Scan for the cell matching the given text and deliver its (x, y) coordinate at center. 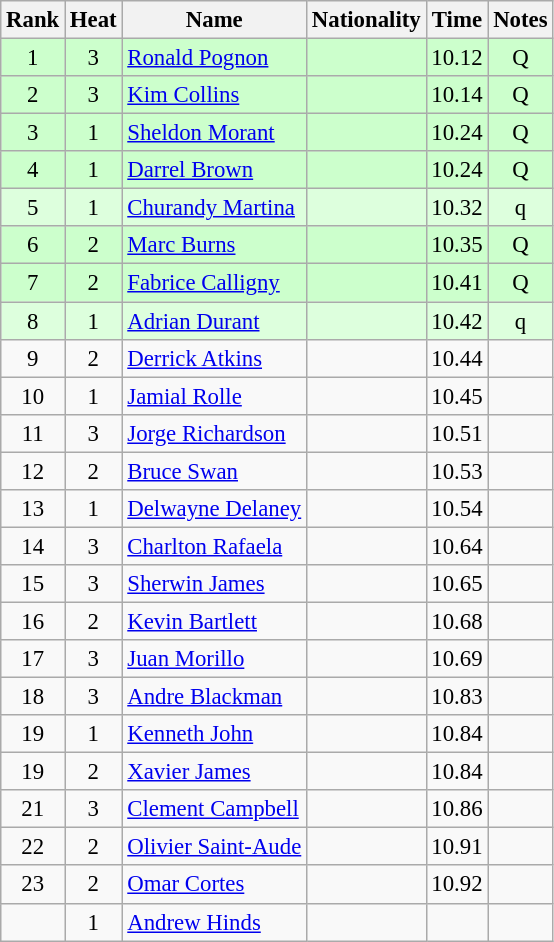
10 (33, 396)
Ronald Pognon (214, 58)
Sheldon Morant (214, 133)
14 (33, 546)
Jorge Richardson (214, 433)
10.69 (457, 659)
10.68 (457, 621)
Nationality (366, 20)
Andre Blackman (214, 697)
Adrian Durant (214, 321)
Jamial Rolle (214, 396)
10.32 (457, 208)
4 (33, 170)
Xavier James (214, 772)
Juan Morillo (214, 659)
Andrew Hinds (214, 922)
Bruce Swan (214, 471)
Rank (33, 20)
Churandy Martina (214, 208)
Sherwin James (214, 584)
Kevin Bartlett (214, 621)
10.86 (457, 809)
10.35 (457, 245)
Clement Campbell (214, 809)
Delwayne Delaney (214, 509)
10.42 (457, 321)
6 (33, 245)
Marc Burns (214, 245)
10.91 (457, 847)
10.65 (457, 584)
9 (33, 358)
10.51 (457, 433)
10.92 (457, 885)
Fabrice Calligny (214, 283)
10.45 (457, 396)
5 (33, 208)
Notes (520, 20)
7 (33, 283)
15 (33, 584)
10.83 (457, 697)
18 (33, 697)
Kenneth John (214, 734)
Heat (94, 20)
10.64 (457, 546)
Omar Cortes (214, 885)
Kim Collins (214, 95)
12 (33, 471)
11 (33, 433)
Name (214, 20)
22 (33, 847)
10.14 (457, 95)
Darrel Brown (214, 170)
Olivier Saint-Aude (214, 847)
16 (33, 621)
Charlton Rafaela (214, 546)
Time (457, 20)
21 (33, 809)
8 (33, 321)
13 (33, 509)
10.54 (457, 509)
17 (33, 659)
10.44 (457, 358)
10.41 (457, 283)
10.12 (457, 58)
23 (33, 885)
10.53 (457, 471)
Derrick Atkins (214, 358)
